Return (x, y) of the center of cell containing provided text 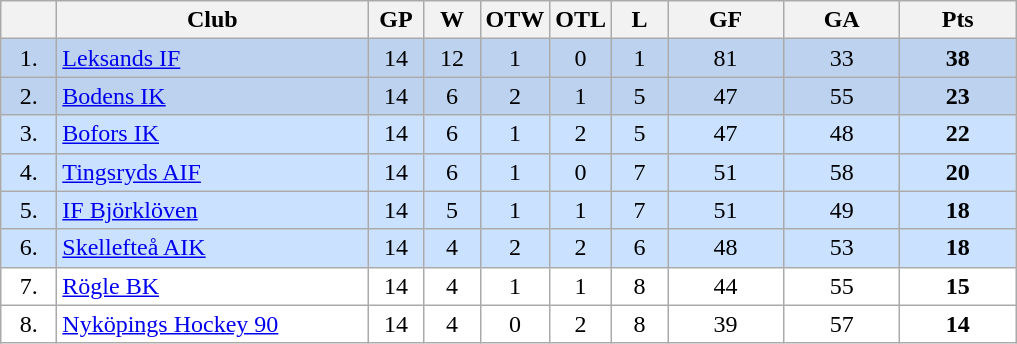
Rögle BK (212, 286)
IF Björklöven (212, 210)
GA (842, 20)
58 (842, 172)
6. (29, 248)
22 (958, 134)
L (640, 20)
Bodens IK (212, 96)
Nyköpings Hockey 90 (212, 324)
Skellefteå AIK (212, 248)
4. (29, 172)
44 (726, 286)
49 (842, 210)
3. (29, 134)
57 (842, 324)
2. (29, 96)
GF (726, 20)
Bofors IK (212, 134)
GP (396, 20)
5. (29, 210)
Tingsryds AIF (212, 172)
7. (29, 286)
20 (958, 172)
23 (958, 96)
15 (958, 286)
OTW (515, 20)
Pts (958, 20)
39 (726, 324)
38 (958, 58)
8. (29, 324)
33 (842, 58)
81 (726, 58)
1. (29, 58)
W (452, 20)
Club (212, 20)
53 (842, 248)
12 (452, 58)
OTL (581, 20)
Leksands IF (212, 58)
